From the cell containing the given text, extract its center point as [X, Y] coordinate. 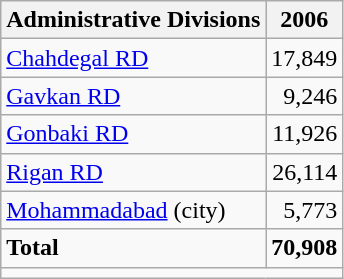
17,849 [304, 58]
Mohammadabad (city) [134, 210]
5,773 [304, 210]
Administrative Divisions [134, 20]
70,908 [304, 248]
2006 [304, 20]
Total [134, 248]
9,246 [304, 96]
11,926 [304, 134]
Chahdegal RD [134, 58]
Gonbaki RD [134, 134]
26,114 [304, 172]
Rigan RD [134, 172]
Gavkan RD [134, 96]
